Pinpoint the cell where the given text exists, returning its (X, Y) midpoint coordinate. 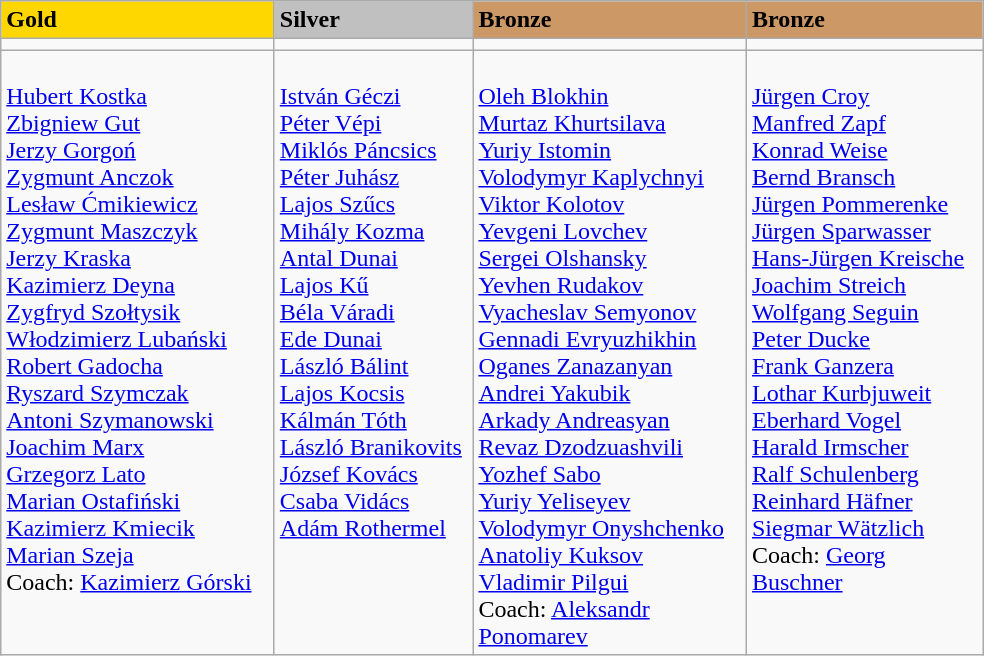
Silver (374, 20)
Gold (138, 20)
